For the text-containing cell, return its midpoint in (X, Y) coordinate format. 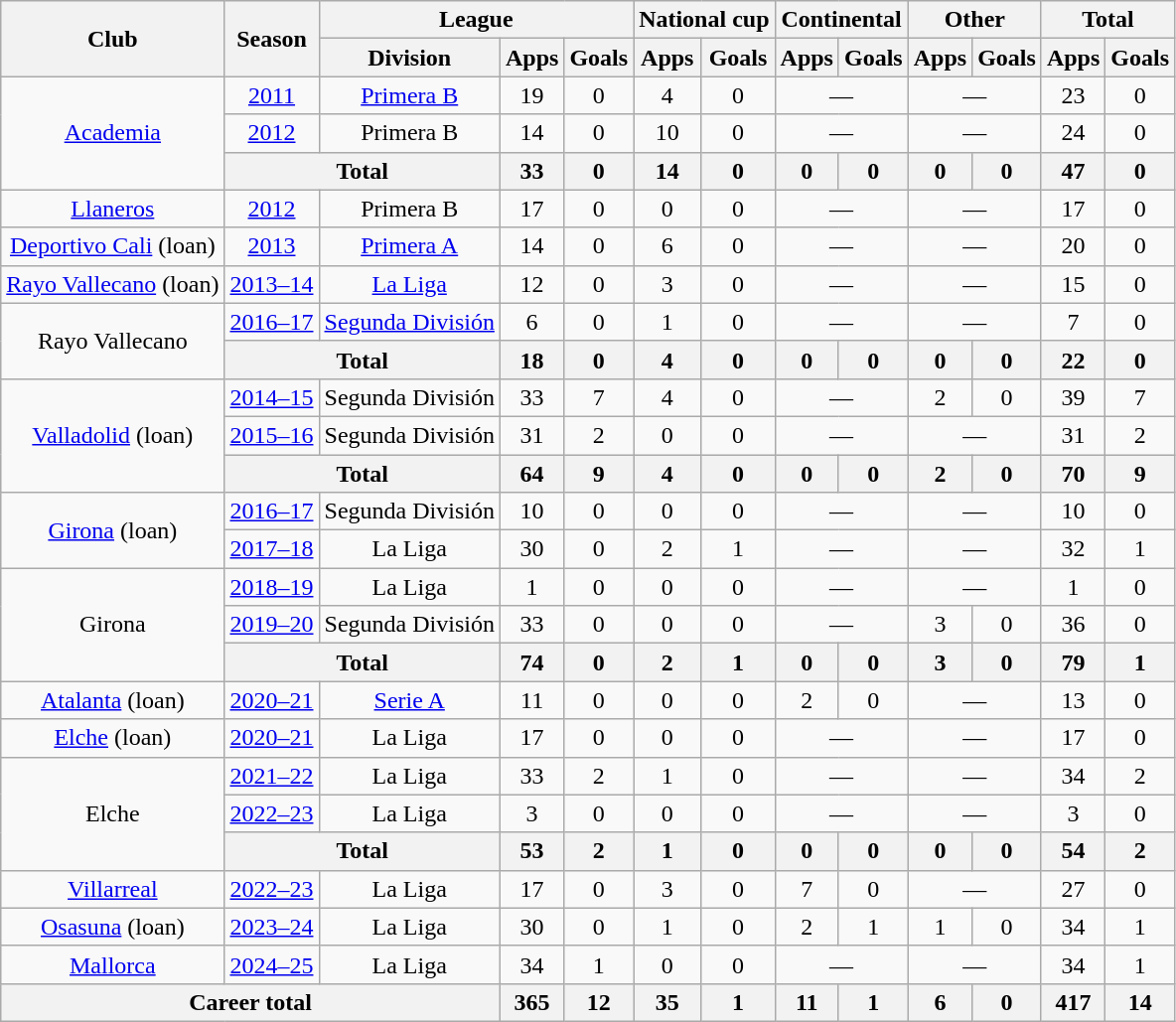
74 (531, 662)
Atalanta (loan) (113, 700)
20 (1073, 246)
Llaneros (113, 209)
Continental (841, 20)
365 (531, 1002)
Career total (250, 1002)
2021–22 (272, 776)
2013 (272, 246)
2014–15 (272, 397)
2018–19 (272, 587)
24 (1073, 133)
Villarreal (113, 889)
Valladolid (loan) (113, 435)
54 (1073, 851)
32 (1073, 549)
2023–24 (272, 927)
2015–16 (272, 435)
47 (1073, 171)
70 (1073, 474)
2013–14 (272, 284)
2017–18 (272, 549)
Girona (113, 625)
417 (1073, 1002)
36 (1073, 625)
39 (1073, 397)
Deportivo Cali (loan) (113, 246)
Rayo Vallecano (loan) (113, 284)
National cup (704, 20)
Girona (loan) (113, 530)
Serie A (409, 700)
Season (272, 39)
Club (113, 39)
22 (1073, 360)
Division (409, 58)
Primera A (409, 246)
Mallorca (113, 964)
64 (531, 474)
23 (1073, 95)
27 (1073, 889)
Osasuna (loan) (113, 927)
Academia (113, 133)
79 (1073, 662)
Elche (loan) (113, 738)
19 (531, 95)
League (477, 20)
Other (974, 20)
53 (531, 851)
35 (667, 1002)
15 (1073, 284)
2011 (272, 95)
13 (1073, 700)
Elche (113, 813)
2019–20 (272, 625)
18 (531, 360)
Rayo Vallecano (113, 341)
2024–25 (272, 964)
